Provide the [x, y] coordinate of the cell's center where the given text is located.  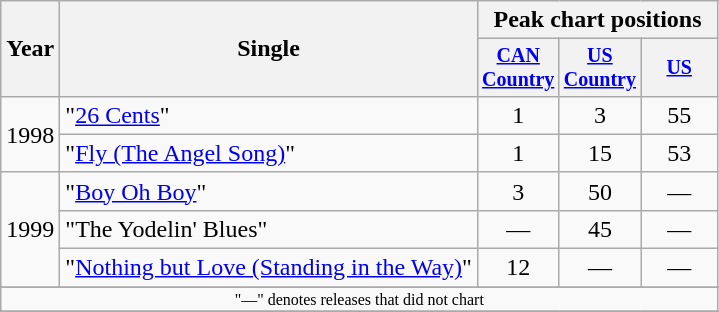
"Fly (The Angel Song)" [269, 153]
1999 [30, 229]
Single [269, 49]
"—" denotes releases that did not chart [360, 299]
15 [600, 153]
CAN Country [518, 68]
US [680, 68]
"26 Cents" [269, 115]
53 [680, 153]
"The Yodelin' Blues" [269, 229]
"Boy Oh Boy" [269, 191]
55 [680, 115]
US Country [600, 68]
Year [30, 49]
1998 [30, 134]
45 [600, 229]
"Nothing but Love (Standing in the Way)" [269, 268]
Peak chart positions [597, 20]
12 [518, 268]
50 [600, 191]
